Return the [X, Y] coordinate for the center point of the cell that contains the specified text.  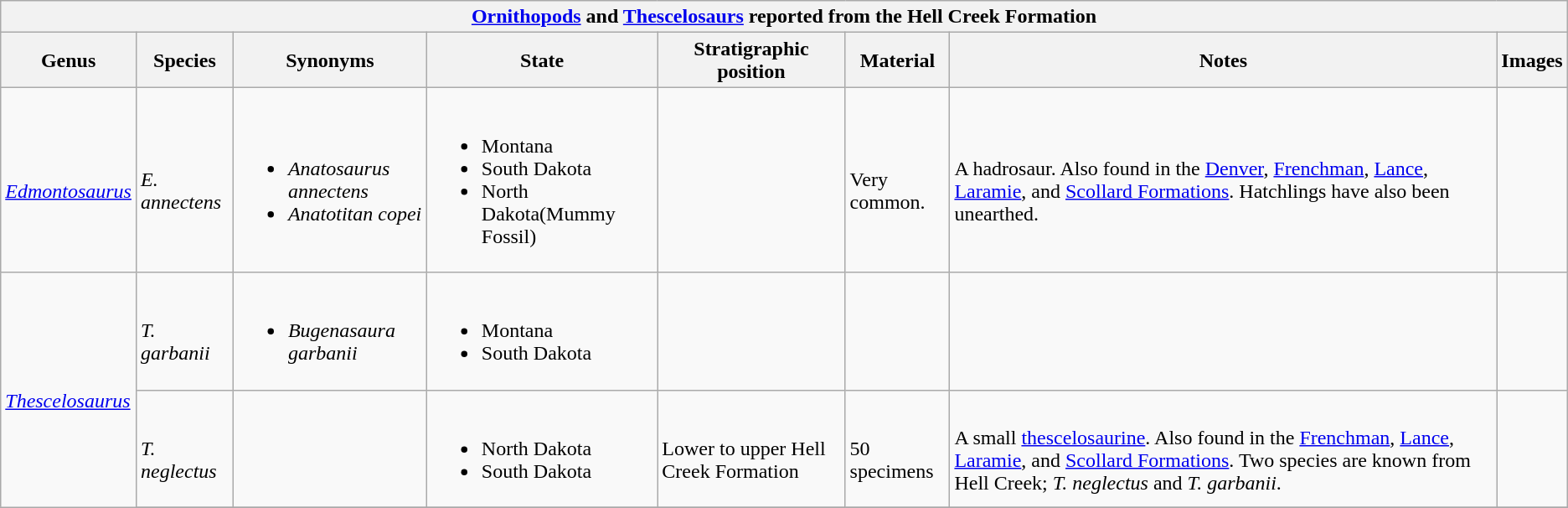
Material [898, 60]
Ornithopods and Thescelosaurs reported from the Hell Creek Formation [784, 17]
Thescelosaurus [69, 390]
MontanaSouth DakotaNorth Dakota(Mummy Fossil) [542, 179]
T. neglectus [184, 448]
Species [184, 60]
Bugenasaura garbanii [330, 331]
A hadrosaur. Also found in the Denver, Frenchman, Lance, Laramie, and Scollard Formations. Hatchlings have also been unearthed. [1223, 179]
Genus [69, 60]
E. annectens [184, 179]
Notes [1223, 60]
50 specimens [898, 448]
Anatosaurus annectensAnatotitan copei [330, 179]
Edmontosaurus [69, 179]
State [542, 60]
Synonyms [330, 60]
MontanaSouth Dakota [542, 331]
T. garbanii [184, 331]
Lower to upper Hell Creek Formation [751, 448]
Very common. [898, 179]
Stratigraphic position [751, 60]
Images [1532, 60]
North DakotaSouth Dakota [542, 448]
